Pinpoint the cell where the given text exists, returning its (X, Y) midpoint coordinate. 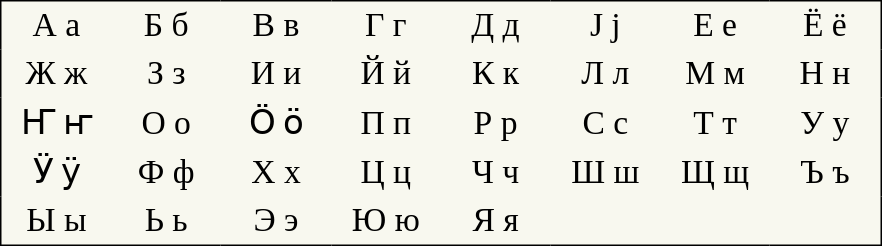
Г г (386, 26)
Ж ж (56, 74)
Ц ц (386, 172)
О о (166, 123)
Й й (386, 74)
М м (715, 74)
Д д (496, 26)
Ј ј (605, 26)
Ы ы (56, 220)
Ё ё (826, 26)
Ч ч (496, 172)
У у (826, 123)
П п (386, 123)
С с (605, 123)
Т т (715, 123)
Н н (826, 74)
Э э (276, 220)
Е е (715, 26)
В в (276, 26)
Ш ш (605, 172)
А а (56, 26)
Ӧ ӧ (276, 123)
Щ щ (715, 172)
Р р (496, 123)
Ф ф (166, 172)
Ӱ ӱ (56, 172)
Х х (276, 172)
Л л (605, 74)
К к (496, 74)
Ь ь (166, 220)
Ҥ ҥ (56, 123)
И и (276, 74)
Ю ю (386, 220)
Ъ ъ (826, 172)
Б б (166, 26)
З з (166, 74)
Я я (496, 220)
